Locate the cell with the specified text and output its [x, y] center coordinate. 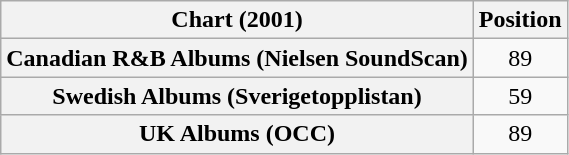
Chart (2001) [238, 20]
Swedish Albums (Sverigetopplistan) [238, 96]
UK Albums (OCC) [238, 134]
Canadian R&B Albums (Nielsen SoundScan) [238, 58]
Position [520, 20]
59 [520, 96]
